Output the (X, Y) coordinate of the center of the cell containing the given text.  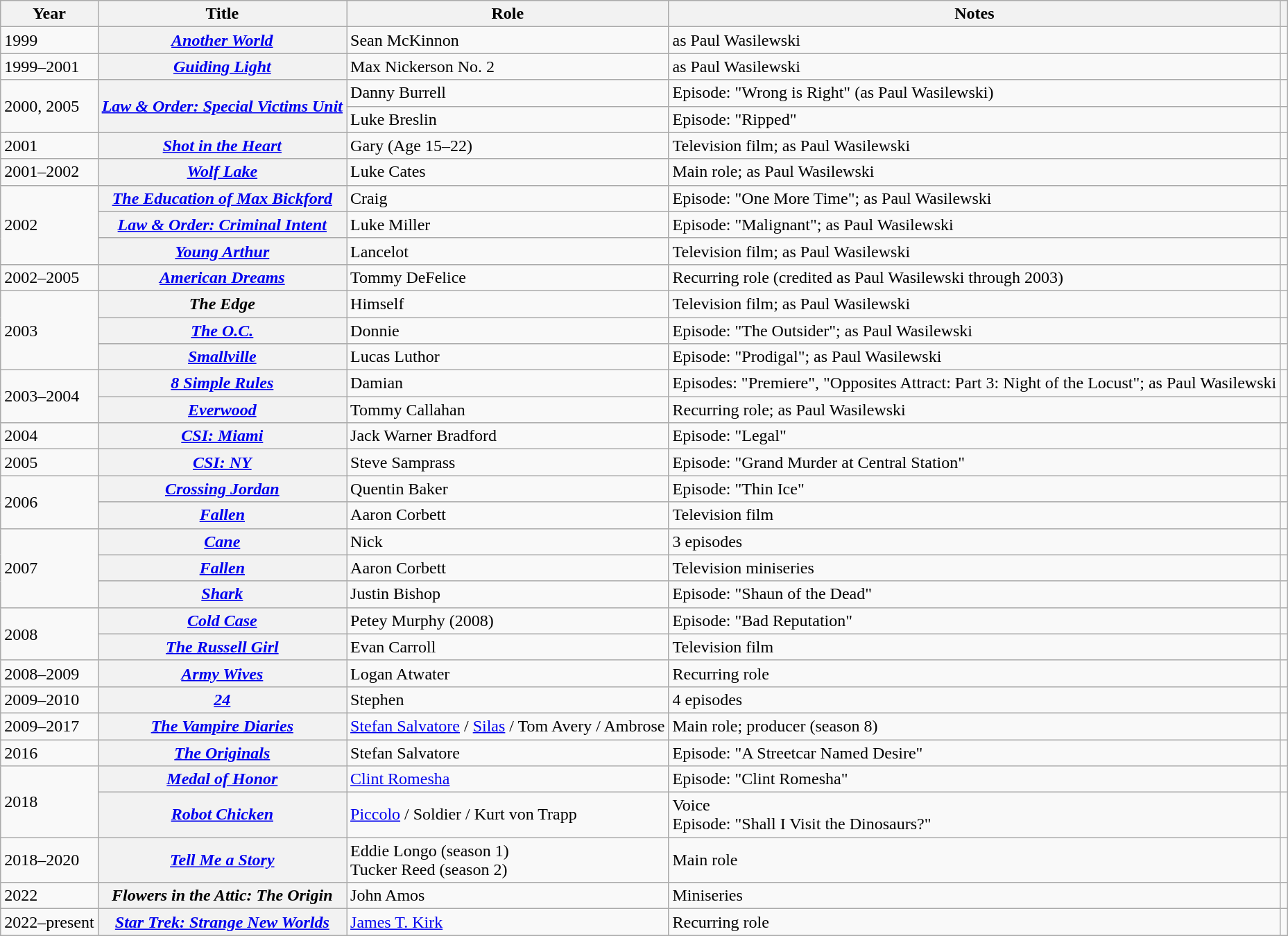
Notes (974, 14)
Luke Cates (508, 172)
Episode: "Wrong is Right" (as Paul Wasilewski) (974, 93)
Episode: "A Streetcar Named Desire" (974, 752)
2002–2005 (49, 277)
Wolf Lake (222, 172)
Episode: "The Outsider"; as Paul Wasilewski (974, 331)
Logan Atwater (508, 673)
Title (222, 14)
2018 (49, 801)
Shark (222, 594)
Tommy Callahan (508, 410)
Episode: "Bad Reputation" (974, 621)
Flowers in the Attic: The Origin (222, 896)
Lucas Luthor (508, 357)
Cane (222, 541)
Tell Me a Story (222, 860)
Smallville (222, 357)
2001–2002 (49, 172)
Sean McKinnon (508, 40)
The Russell Girl (222, 647)
American Dreams (222, 277)
1999 (49, 40)
Max Nickerson No. 2 (508, 67)
2003–2004 (49, 397)
24 (222, 700)
Himself (508, 304)
Quentin Baker (508, 489)
The Vampire Diaries (222, 726)
Miniseries (974, 896)
Episode: "Clint Romesha" (974, 779)
Recurring role; as Paul Wasilewski (974, 410)
1999–2001 (49, 67)
Medal of Honor (222, 779)
Stefan Salvatore (508, 752)
Luke Breslin (508, 119)
James T. Kirk (508, 922)
Year (49, 14)
8 Simple Rules (222, 383)
2002 (49, 225)
2008–2009 (49, 673)
Petey Murphy (2008) (508, 621)
Jack Warner Bradford (508, 436)
Main role; producer (season 8) (974, 726)
Evan Carroll (508, 647)
Lancelot (508, 251)
Danny Burrell (508, 93)
Role (508, 14)
Gary (Age 15–22) (508, 146)
Clint Romesha (508, 779)
Shot in the Heart (222, 146)
2016 (49, 752)
Law & Order: Special Victims Unit (222, 106)
Crossing Jordan (222, 489)
2000, 2005 (49, 106)
Cold Case (222, 621)
Main role; as Paul Wasilewski (974, 172)
Episode: "Grand Murder at Central Station" (974, 462)
2007 (49, 568)
Television miniseries (974, 568)
The Education of Max Bickford (222, 198)
2004 (49, 436)
Episode: "Shaun of the Dead" (974, 594)
Recurring role (credited as Paul Wasilewski through 2003) (974, 277)
Stephen (508, 700)
2022–present (49, 922)
The Originals (222, 752)
2001 (49, 146)
Young Arthur (222, 251)
Episode: "Legal" (974, 436)
Steve Samprass (508, 462)
Episode: "Prodigal"; as Paul Wasilewski (974, 357)
Craig (508, 198)
2003 (49, 330)
Episodes: "Premiere", "Opposites Attract: Part 3: Night of the Locust"; as Paul Wasilewski (974, 383)
CSI: NY (222, 462)
Episode: "One More Time"; as Paul Wasilewski (974, 198)
The Edge (222, 304)
2008 (49, 634)
VoiceEpisode: "Shall I Visit the Dinosaurs?" (974, 815)
Nick (508, 541)
2005 (49, 462)
4 episodes (974, 700)
Damian (508, 383)
Tommy DeFelice (508, 277)
2022 (49, 896)
Episode: "Ripped" (974, 119)
2006 (49, 502)
Everwood (222, 410)
CSI: Miami (222, 436)
Donnie (508, 331)
Justin Bishop (508, 594)
Army Wives (222, 673)
John Amos (508, 896)
2009–2017 (49, 726)
3 episodes (974, 541)
2009–2010 (49, 700)
Robot Chicken (222, 815)
2018–2020 (49, 860)
Guiding Light (222, 67)
Stefan Salvatore / Silas / Tom Avery / Ambrose (508, 726)
The O.C. (222, 331)
Episode: "Malignant"; as Paul Wasilewski (974, 225)
Law & Order: Criminal Intent (222, 225)
Main role (974, 860)
Episode: "Thin Ice" (974, 489)
Another World (222, 40)
Eddie Longo (season 1)Tucker Reed (season 2) (508, 860)
Luke Miller (508, 225)
Piccolo / Soldier / Kurt von Trapp (508, 815)
Star Trek: Strange New Worlds (222, 922)
